Extract the (x, y) coordinate from the center of the cell holding the provided text.  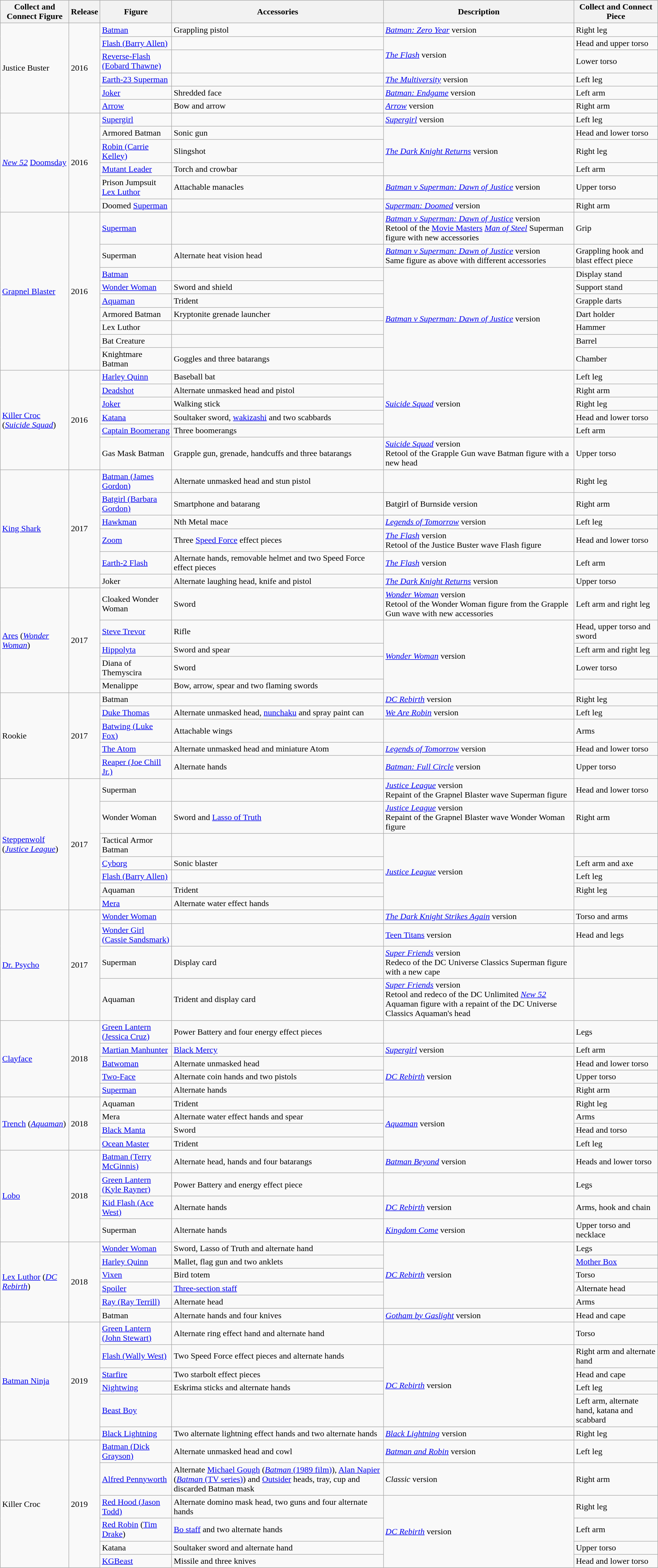
Two-Face (136, 1076)
Kryptonite grenade launcher (278, 314)
Grapple darts (616, 301)
Left arm and axe (616, 863)
Starfire (136, 1374)
Torch and crowbar (278, 169)
Barrel (616, 341)
Suicide Squad version (479, 404)
Duke Thomas (136, 713)
Teen Titans version (479, 935)
Batgirl of Burnside version (479, 504)
Super Friends versionRetool and redeco of the DC Unlimited New 52 Aquaman figure with a repaint of the DC Universe Classics Aquaman's head (479, 999)
We Are Robin version (479, 713)
Sonic blaster (278, 863)
Rifle (278, 632)
Red Hood (Jason Todd) (136, 1507)
Alternate water effect hands (278, 903)
Wonder Girl (Cassie Sandsmark) (136, 935)
Black Mercy (278, 1050)
Batgirl (Barbara Gordon) (136, 504)
Killer Croc (35, 1504)
Sonic gun (278, 133)
Mother Box (616, 1262)
Walking stick (278, 404)
Green Lantern (Jessica Cruz) (136, 1032)
Batwoman (136, 1063)
Alternate hands and four knives (278, 1315)
Batman (Dick Grayson) (136, 1452)
Sword, Lasso of Truth and alternate hand (278, 1248)
Bird totem (278, 1275)
Lobo (35, 1196)
Batman (James Gordon) (136, 481)
Trident and display card (278, 999)
New 52 Doomsday (35, 162)
Steppenwolf (Justice League) (35, 844)
Wonder Woman version (479, 656)
Grapple gun, grenade, handcuffs and three batarangs (278, 453)
Alternate hands, removable helmet and two Speed Force effect pieces (278, 563)
Bow, arrow, spear and two flaming swords (278, 686)
Three-section staff (278, 1288)
Alternate unmasked head and pistol (278, 390)
Batman v Superman: Dawn of Justice versionRetool of the Movie Masters Man of Steel Superman figure with new accessories (479, 228)
The Flash versionRetool of the Justice Buster wave Flash figure (479, 540)
Batman (Terry McGinnis) (136, 1162)
Soultaker sword and alternate hand (278, 1548)
Green Lantern (John Stewart) (136, 1333)
Doomed Superman (136, 206)
Bow and arrow (278, 106)
Wonder Woman versionRetool of the Wonder Woman figure from the Grapple Gun wave with new accessories (479, 604)
Head and upper torso (616, 43)
Batman Ninja (35, 1381)
Alternate ring effect hand and alternate hand (278, 1333)
Head and legs (616, 935)
Earth-2 Flash (136, 563)
Reverse-Flash (Eobard Thawne) (136, 61)
Shredded face (278, 93)
Mallet, flag gun and two anklets (278, 1262)
Kingdom Come version (479, 1230)
Lex Luthor (136, 327)
Alternate unmasked head (278, 1063)
Cloaked Wonder Woman (136, 604)
Display stand (616, 274)
Red Robin (Tim Drake) (136, 1530)
Black Lightning (136, 1433)
Torso and arms (616, 917)
Hippolyta (136, 650)
Batman v Superman: Dawn of Justice versionSame figure as above with different accessories (479, 256)
The Atom (136, 749)
Release (84, 12)
Captain Boomerang (136, 430)
King Shark (35, 528)
Alternate Michael Gough (Batman (1989 film)), Alan Napier (Batman (TV series)) and Outsider heads, tray, cup and discarded Batman mask (278, 1479)
Grappling pistol (278, 30)
Rookie (35, 735)
Sword and shield (278, 287)
Gas Mask Batman (136, 453)
Eskrima sticks and alternate hands (278, 1388)
Head, upper torso and sword (616, 632)
Dart holder (616, 314)
Earth-23 Superman (136, 79)
Arms, hook and chain (616, 1207)
Support stand (616, 287)
Three boomerangs (278, 430)
Super Friends versionRedeco of the DC Universe Classics Superman figure with a new cape (479, 962)
Batman: Full Circle version (479, 767)
Ares (Wonder Woman) (35, 640)
Missile and three knives (278, 1561)
Bo staff and two alternate hands (278, 1530)
Smartphone and batarang (278, 504)
Classic version (479, 1479)
Zoom (136, 540)
Martian Manhunter (136, 1050)
Attachable wings (278, 731)
Reaper (Joe Chill Jr.) (136, 767)
Sword and spear (278, 650)
Two alternate lightning effect hands and two alternate hands (278, 1433)
Ray (Ray Terrill) (136, 1302)
Power Battery and four energy effect pieces (278, 1032)
Right arm and alternate hand (616, 1356)
Nth Metal mace (278, 522)
Left arm, alternate hand, katana and scabbard (616, 1411)
Description (479, 12)
Prison Jumpsuit Lex Luthor (136, 187)
Menalippe (136, 686)
Collect and Connect Piece (616, 12)
Grapnel Blaster (35, 292)
Cyborg (136, 863)
Three Speed Force effect pieces (278, 540)
Justice League versionRepaint of the Grapnel Blaster wave Wonder Woman figure (479, 818)
Alternate unmasked head, nunchaku and spray paint can (278, 713)
Collect and Connect Figure (35, 12)
Soultaker sword, wakizashi and two scabbards (278, 417)
Chamber (616, 359)
Mutant Leader (136, 169)
Arrow version (479, 106)
Hawkman (136, 522)
Attachable manacles (278, 187)
Batman: Zero Year version (479, 30)
Bat Creature (136, 341)
Clayface (35, 1058)
Trench (Aquaman) (35, 1124)
Alternate unmasked head and stun pistol (278, 481)
Flash (Wally West) (136, 1356)
Deadshot (136, 390)
Ocean Master (136, 1144)
Batman and Robin version (479, 1452)
Justice Buster (35, 68)
Power Battery and energy effect piece (278, 1185)
Kid Flash (Ace West) (136, 1207)
Sword and Lasso of Truth (278, 818)
Batwing (Luke Fox) (136, 731)
Robin (Carrie Kelley) (136, 151)
Alternate heat vision head (278, 256)
Diana of Themyscira (136, 668)
Hammer (616, 327)
Two starbolt effect pieces (278, 1374)
Gotham by Gaslight version (479, 1315)
Dr. Psycho (35, 965)
Display card (278, 962)
Nightwing (136, 1388)
Alternate domino mask head, two guns and four alternate hands (278, 1507)
Black Lightning version (479, 1433)
Grappling hook and blast effect piece (616, 256)
Lex Luthor (DC Rebirth) (35, 1282)
Vixen (136, 1275)
Killer Croc (Suicide Squad) (35, 420)
Batman: Endgame version (479, 93)
Steve Trevor (136, 632)
Aquaman version (479, 1124)
Justice League version (479, 872)
The Multiversity version (479, 79)
Baseball bat (278, 377)
Supergirl (136, 119)
Alfred Pennyworth (136, 1479)
Alternate laughing head, knife and pistol (278, 581)
Alternate coin hands and two pistols (278, 1076)
Justice League versionRepaint of the Grapnel Blaster wave Superman figure (479, 790)
Beast Boy (136, 1411)
Two Speed Force effect pieces and alternate hands (278, 1356)
Slingshot (278, 151)
Suicide Squad versionRetool of the Grapple Gun wave Batman figure with a new head (479, 453)
Upper torso and necklace (616, 1230)
Green Lantern (Kyle Rayner) (136, 1185)
KGBeast (136, 1561)
Alternate head, hands and four batarangs (278, 1162)
Arrow (136, 106)
Knightmare Batman (136, 359)
Tactical Armor Batman (136, 845)
Alternate unmasked head and cowl (278, 1452)
Alternate unmasked head and miniature Atom (278, 749)
Black Manta (136, 1130)
Heads and lower torso (616, 1162)
Head and torso (616, 1130)
Alternate water effect hands and spear (278, 1117)
Spoiler (136, 1288)
Grip (616, 228)
Superman: Doomed version (479, 206)
The Dark Knight Strikes Again version (479, 917)
Goggles and three batarangs (278, 359)
Batman Beyond version (479, 1162)
Accessories (278, 12)
Figure (136, 12)
